Capture the cell that displays the provided text and extract its (x, y) central coordinate. 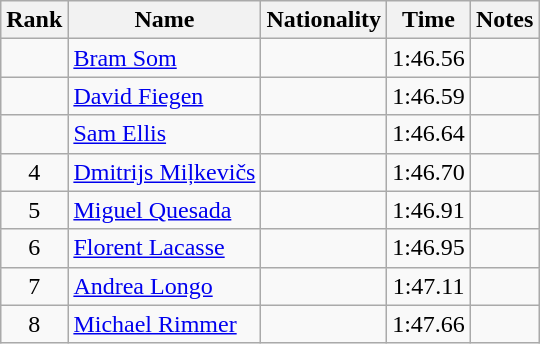
6 (34, 248)
Miguel Quesada (164, 210)
David Fiegen (164, 96)
Bram Som (164, 58)
7 (34, 286)
Florent Lacasse (164, 248)
1:46.56 (429, 58)
Michael Rimmer (164, 324)
Name (164, 20)
1:46.95 (429, 248)
1:47.11 (429, 286)
1:47.66 (429, 324)
5 (34, 210)
1:46.70 (429, 172)
Sam Ellis (164, 134)
Nationality (324, 20)
Rank (34, 20)
4 (34, 172)
1:46.59 (429, 96)
Notes (504, 20)
Dmitrijs Miļkevičs (164, 172)
Time (429, 20)
1:46.91 (429, 210)
Andrea Longo (164, 286)
1:46.64 (429, 134)
8 (34, 324)
